For the text-containing cell, return its midpoint in [X, Y] coordinate format. 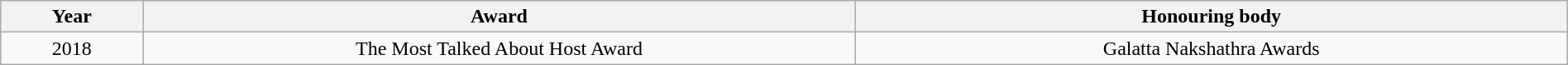
Honouring body [1211, 17]
2018 [72, 48]
Award [500, 17]
Year [72, 17]
Galatta Nakshathra Awards [1211, 48]
The Most Talked About Host Award [500, 48]
